Identify which cell holds the provided text, then report its (X, Y) central coordinate. 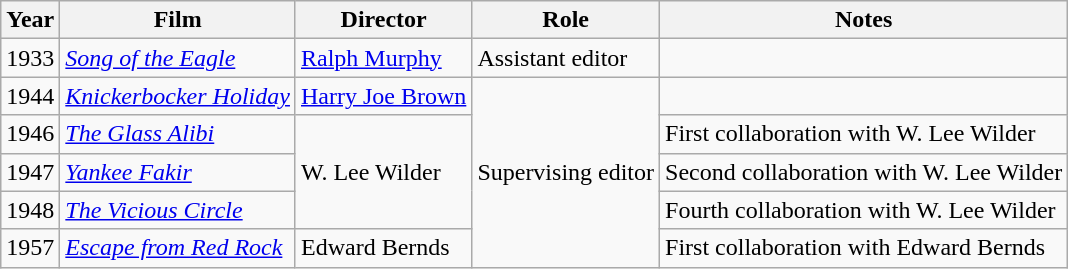
The Glass Alibi (178, 134)
Ralph Murphy (383, 58)
Film (178, 20)
Escape from Red Rock (178, 248)
Year (30, 20)
Edward Bernds (383, 248)
1946 (30, 134)
First collaboration with Edward Bernds (864, 248)
Song of the Eagle (178, 58)
Notes (864, 20)
Assistant editor (566, 58)
W. Lee Wilder (383, 172)
1948 (30, 210)
Fourth collaboration with W. Lee Wilder (864, 210)
Harry Joe Brown (383, 96)
1933 (30, 58)
Knickerbocker Holiday (178, 96)
Yankee Fakir (178, 172)
Second collaboration with W. Lee Wilder (864, 172)
Role (566, 20)
1947 (30, 172)
Director (383, 20)
1944 (30, 96)
The Vicious Circle (178, 210)
First collaboration with W. Lee Wilder (864, 134)
Supervising editor (566, 172)
1957 (30, 248)
